Provide the [x, y] coordinate of the cell's center where the given text is located.  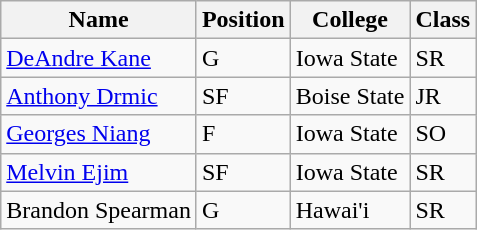
Melvin Ejim [99, 172]
SO [443, 134]
College [350, 20]
Boise State [350, 96]
Brandon Spearman [99, 210]
Position [243, 20]
DeAndre Kane [99, 58]
F [243, 134]
Name [99, 20]
Class [443, 20]
JR [443, 96]
Hawai'i [350, 210]
Georges Niang [99, 134]
Anthony Drmic [99, 96]
